Output the [X, Y] coordinate of the center of the cell containing the given text.  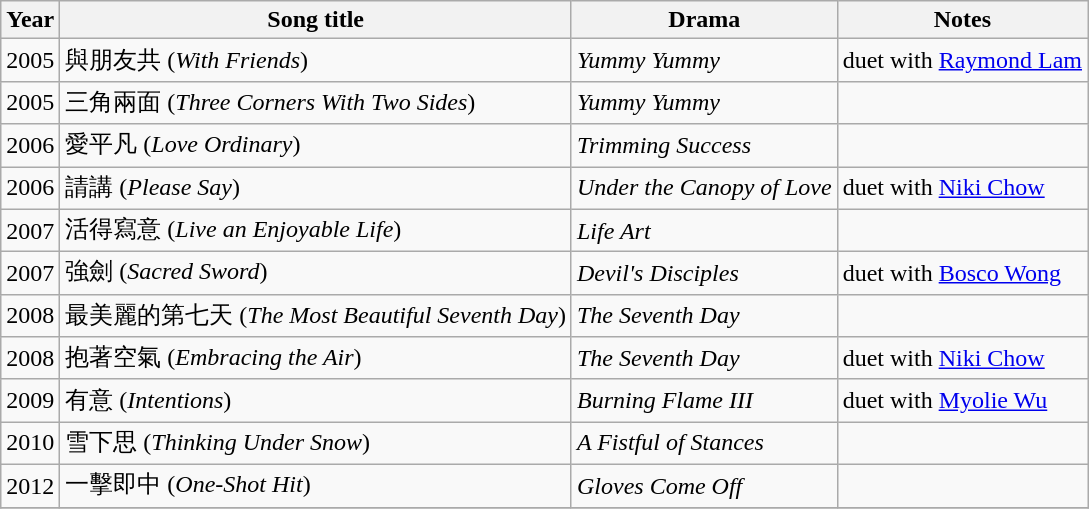
Notes [962, 20]
duet with Bosco Wong [962, 274]
有意 (Intentions) [316, 400]
請講 (Please Say) [316, 188]
最美麗的第七天 (The Most Beautiful Seventh Day) [316, 316]
2012 [30, 486]
Burning Flame III [704, 400]
Trimming Success [704, 146]
2010 [30, 444]
duet with Myolie Wu [962, 400]
Drama [704, 20]
Life Art [704, 230]
一擊即中 (One-Shot Hit) [316, 486]
Under the Canopy of Love [704, 188]
雪下思 (Thinking Under Snow) [316, 444]
三角兩面 (Three Corners With Two Sides) [316, 102]
抱著空氣 (Embracing the Air) [316, 358]
與朋友共 (With Friends) [316, 60]
強劍 (Sacred Sword) [316, 274]
活得寫意 (Live an Enjoyable Life) [316, 230]
A Fistful of Stances [704, 444]
Year [30, 20]
Song title [316, 20]
2009 [30, 400]
Gloves Come Off [704, 486]
Devil's Disciples [704, 274]
愛平凡 (Love Ordinary) [316, 146]
duet with Raymond Lam [962, 60]
